Return the [X, Y] coordinate for the center point of the cell that contains the specified text.  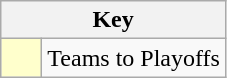
Key [114, 20]
Teams to Playoffs [134, 58]
